Determine the (X, Y) coordinate at the center of the cell enclosing the given text.  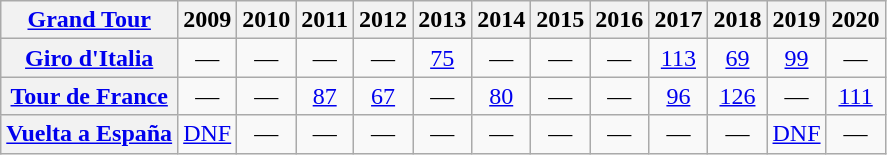
2009 (208, 20)
Vuelta a España (90, 134)
80 (502, 96)
2013 (442, 20)
2011 (325, 20)
113 (678, 58)
87 (325, 96)
2012 (384, 20)
Giro d'Italia (90, 58)
Grand Tour (90, 20)
2017 (678, 20)
126 (738, 96)
96 (678, 96)
2018 (738, 20)
111 (856, 96)
67 (384, 96)
2020 (856, 20)
2015 (560, 20)
2019 (796, 20)
2010 (266, 20)
Tour de France (90, 96)
75 (442, 58)
99 (796, 58)
2014 (502, 20)
2016 (620, 20)
69 (738, 58)
